Detect which cell encompasses the target text, then output its [x, y] center coordinate. 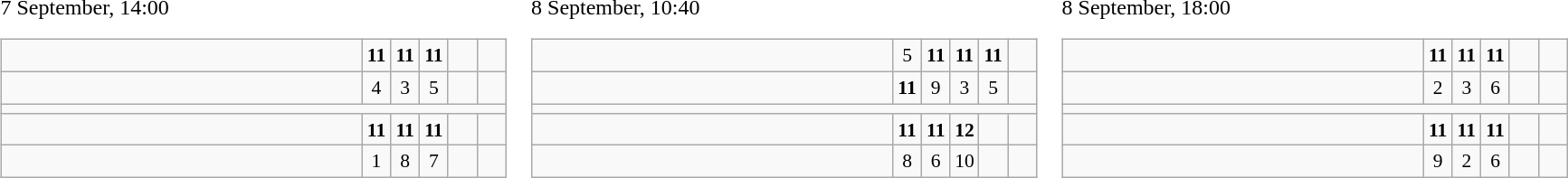
10 [965, 162]
12 [965, 129]
1 [376, 162]
4 [376, 88]
7 [434, 162]
